Determine the [x, y] coordinate at the center of the cell enclosing the given text.  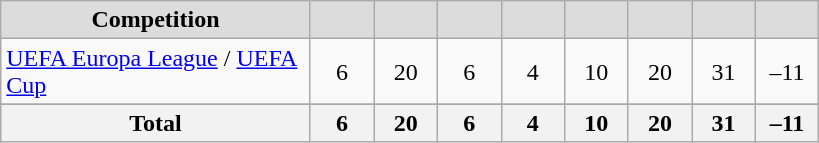
UEFA Europa League / UEFA Cup [156, 72]
Total [156, 123]
Competition [156, 20]
